Output the (X, Y) coordinate of the center of the cell containing the given text.  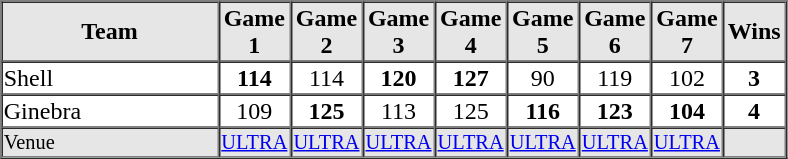
Game 4 (471, 32)
Game 7 (687, 32)
3 (754, 78)
Team (110, 32)
90 (543, 78)
Game 6 (615, 32)
Game 2 (326, 32)
119 (615, 78)
Shell (110, 78)
Game 1 (254, 32)
102 (687, 78)
Game 5 (543, 32)
Game 3 (398, 32)
104 (687, 110)
109 (254, 110)
127 (471, 78)
Venue (110, 143)
4 (754, 110)
113 (398, 110)
116 (543, 110)
123 (615, 110)
Ginebra (110, 110)
Wins (754, 32)
120 (398, 78)
